Determine the [x, y] coordinate at the center of the cell enclosing the given text.  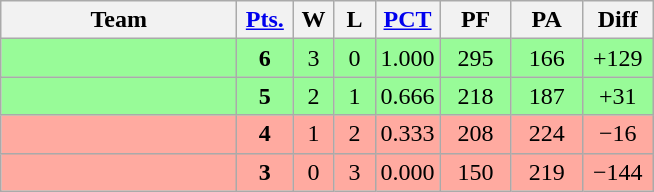
W [314, 20]
−144 [618, 172]
+31 [618, 96]
PF [476, 20]
Team [119, 20]
−16 [618, 134]
166 [546, 58]
295 [476, 58]
+129 [618, 58]
208 [476, 134]
L [354, 20]
150 [476, 172]
1.000 [408, 58]
0.666 [408, 96]
4 [265, 134]
187 [546, 96]
Pts. [265, 20]
219 [546, 172]
PCT [408, 20]
Diff [618, 20]
6 [265, 58]
0.000 [408, 172]
224 [546, 134]
218 [476, 96]
5 [265, 96]
0.333 [408, 134]
PA [546, 20]
